Return the (x, y) coordinate for the center point of the cell that contains the specified text.  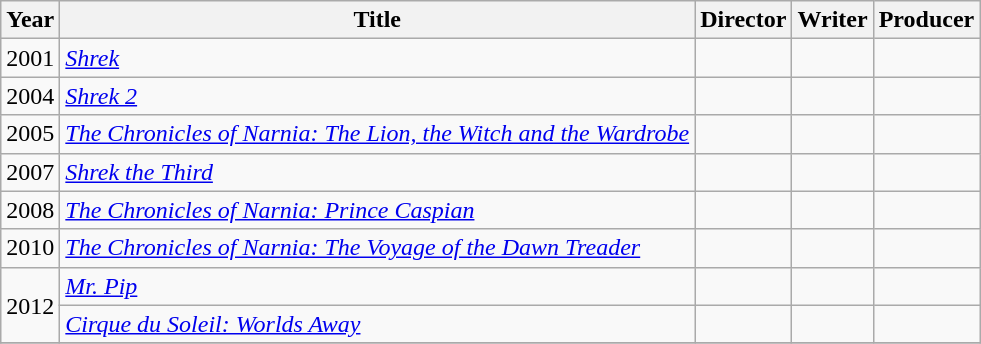
The Chronicles of Narnia: Prince Caspian (378, 210)
2007 (30, 172)
2004 (30, 96)
Director (744, 20)
Shrek 2 (378, 96)
Mr. Pip (378, 286)
Shrek the Third (378, 172)
2005 (30, 134)
Shrek (378, 58)
2001 (30, 58)
The Chronicles of Narnia: The Voyage of the Dawn Treader (378, 248)
Cirque du Soleil: Worlds Away (378, 324)
The Chronicles of Narnia: The Lion, the Witch and the Wardrobe (378, 134)
Producer (926, 20)
2010 (30, 248)
Title (378, 20)
2012 (30, 305)
Writer (832, 20)
2008 (30, 210)
Year (30, 20)
